Find where the given text appears and provide that cell's center as (x, y) coordinate. 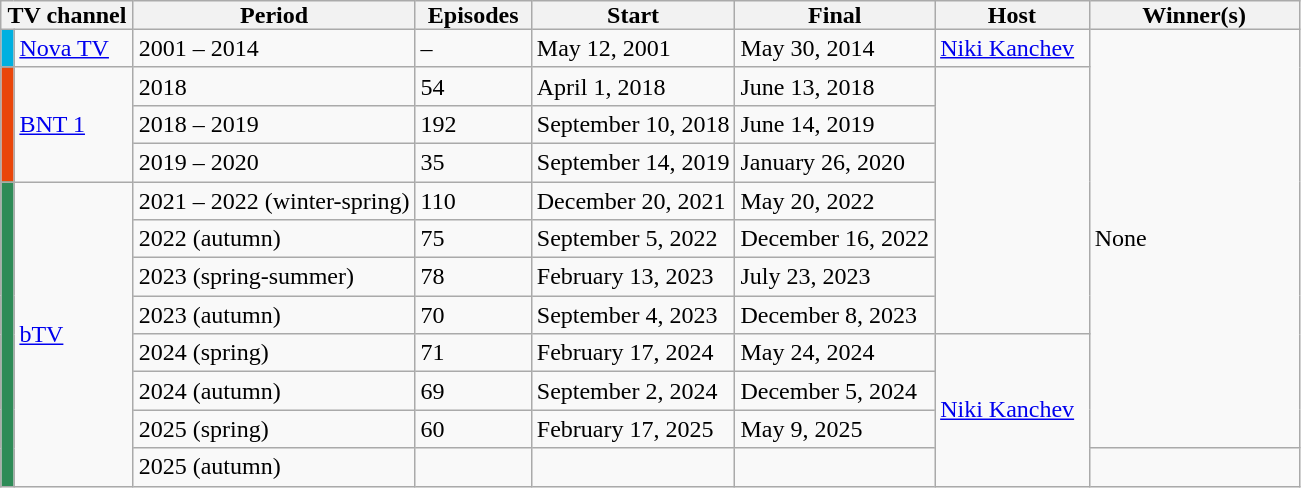
Nova TV (74, 48)
71 (473, 353)
2024 (spring) (274, 353)
Episodes (473, 15)
2023 (spring-summer) (274, 277)
2018 – 2019 (274, 124)
December 5, 2024 (835, 391)
2018 (274, 86)
Winner(s) (1194, 15)
May 9, 2025 (835, 429)
Final (835, 15)
May 12, 2001 (633, 48)
110 (473, 201)
2021 – 2022 (winter-spring) (274, 201)
February 17, 2024 (633, 353)
None (1194, 238)
75 (473, 239)
February 13, 2023 (633, 277)
December 16, 2022 (835, 239)
192 (473, 124)
35 (473, 162)
TV channel (67, 15)
February 17, 2025 (633, 429)
June 14, 2019 (835, 124)
January 26, 2020 (835, 162)
BNT 1 (74, 124)
April 1, 2018 (633, 86)
2025 (spring) (274, 429)
September 2, 2024 (633, 391)
May 24, 2024 (835, 353)
Host (1012, 15)
September 10, 2018 (633, 124)
September 4, 2023 (633, 315)
Period (274, 15)
– (473, 48)
70 (473, 315)
2023 (autumn) (274, 315)
June 13, 2018 (835, 86)
December 20, 2021 (633, 201)
2022 (autumn) (274, 239)
September 14, 2019 (633, 162)
May 20, 2022 (835, 201)
bTV (74, 334)
Start (633, 15)
2025 (autumn) (274, 467)
2001 – 2014 (274, 48)
54 (473, 86)
78 (473, 277)
September 5, 2022 (633, 239)
69 (473, 391)
2019 – 2020 (274, 162)
2024 (autumn) (274, 391)
60 (473, 429)
December 8, 2023 (835, 315)
May 30, 2014 (835, 48)
July 23, 2023 (835, 277)
